Determine the [x, y] coordinate at the center of the cell enclosing the given text.  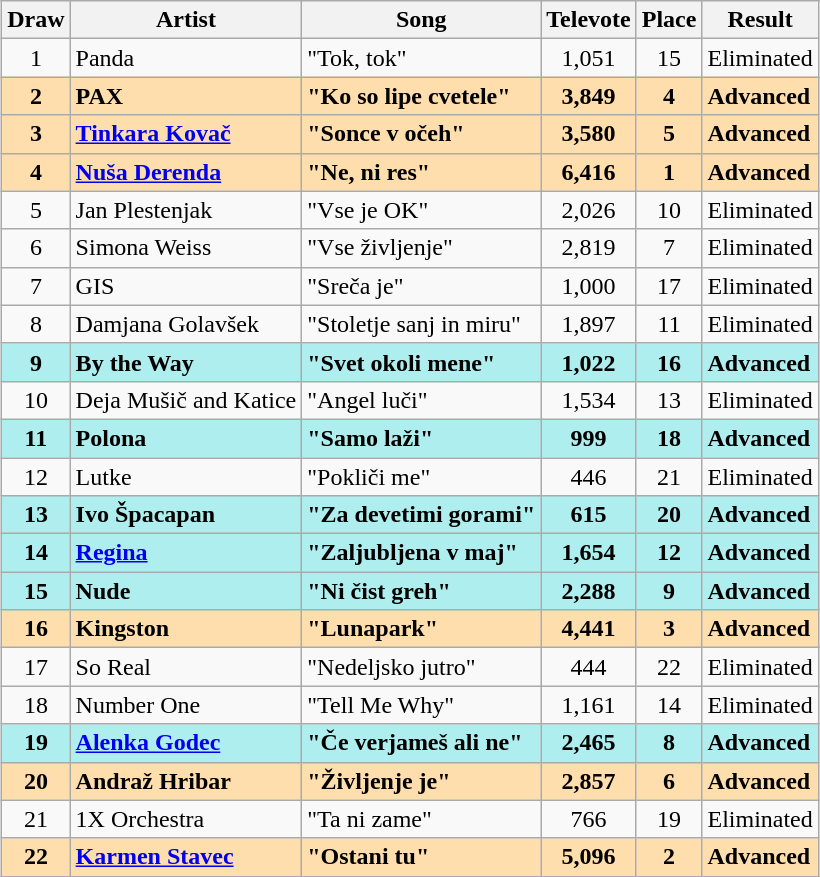
"Samo laži" [422, 438]
GIS [186, 286]
"Ostani tu" [422, 857]
1,654 [588, 553]
Simona Weiss [186, 248]
By the Way [186, 362]
1,897 [588, 324]
"Tok, tok" [422, 58]
2,026 [588, 210]
1,161 [588, 705]
Alenka Godec [186, 743]
"Pokliči me" [422, 477]
Number One [186, 705]
"Vse življenje" [422, 248]
Kingston [186, 629]
"Tell Me Why" [422, 705]
"Če verjameš ali ne" [422, 743]
Result [760, 20]
2,857 [588, 781]
Nuša Derenda [186, 172]
Lutke [186, 477]
"Zaljubljena v maj" [422, 553]
3,580 [588, 134]
Ivo Špacapan [186, 515]
1,051 [588, 58]
"Svet okoli mene" [422, 362]
"Ko so lipe cvetele" [422, 96]
999 [588, 438]
1,022 [588, 362]
1,000 [588, 286]
Nude [186, 591]
Jan Plestenjak [186, 210]
615 [588, 515]
Deja Mušič and Katice [186, 400]
"Ne, ni res" [422, 172]
446 [588, 477]
5,096 [588, 857]
Song [422, 20]
"Ni čist greh" [422, 591]
Karmen Stavec [186, 857]
6,416 [588, 172]
"Za devetimi gorami" [422, 515]
"Življenje je" [422, 781]
Televote [588, 20]
"Stoletje sanj in miru" [422, 324]
PAX [186, 96]
"Sreča je" [422, 286]
Damjana Golavšek [186, 324]
2,288 [588, 591]
Panda [186, 58]
Andraž Hribar [186, 781]
Draw [36, 20]
So Real [186, 667]
"Nedeljsko jutro" [422, 667]
1X Orchestra [186, 819]
Place [669, 20]
"Angel luči" [422, 400]
766 [588, 819]
2,819 [588, 248]
Regina [186, 553]
2,465 [588, 743]
"Vse je OK" [422, 210]
Tinkara Kovač [186, 134]
"Ta ni zame" [422, 819]
444 [588, 667]
Artist [186, 20]
3,849 [588, 96]
1,534 [588, 400]
Polona [186, 438]
"Lunapark" [422, 629]
"Sonce v očeh" [422, 134]
4,441 [588, 629]
